Search for the cell housing the specified text and yield its [x, y] center coordinate. 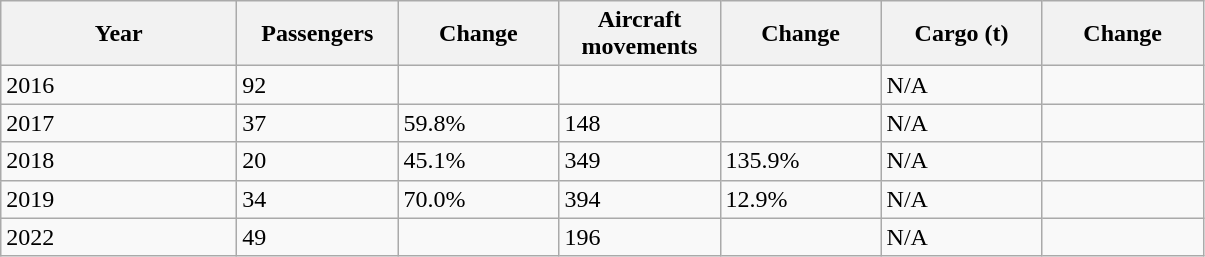
349 [640, 161]
2016 [119, 85]
196 [640, 237]
2017 [119, 123]
Aircraft movements [640, 34]
Passengers [318, 34]
2018 [119, 161]
45.1% [478, 161]
Year [119, 34]
12.9% [800, 199]
92 [318, 85]
59.8% [478, 123]
49 [318, 237]
37 [318, 123]
20 [318, 161]
70.0% [478, 199]
394 [640, 199]
Cargo (t) [962, 34]
2019 [119, 199]
135.9% [800, 161]
2022 [119, 237]
34 [318, 199]
148 [640, 123]
